Search for the cell housing the specified text and yield its [X, Y] center coordinate. 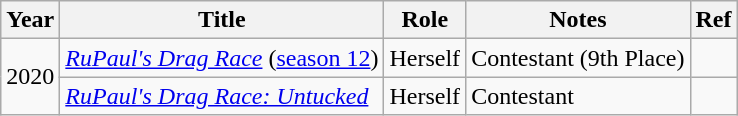
Year [30, 20]
RuPaul's Drag Race: Untucked [222, 96]
Notes [578, 20]
Role [425, 20]
Ref [714, 20]
2020 [30, 77]
Contestant [578, 96]
Title [222, 20]
Contestant (9th Place) [578, 58]
RuPaul's Drag Race (season 12) [222, 58]
